Identify which cell holds the provided text, then report its [X, Y] central coordinate. 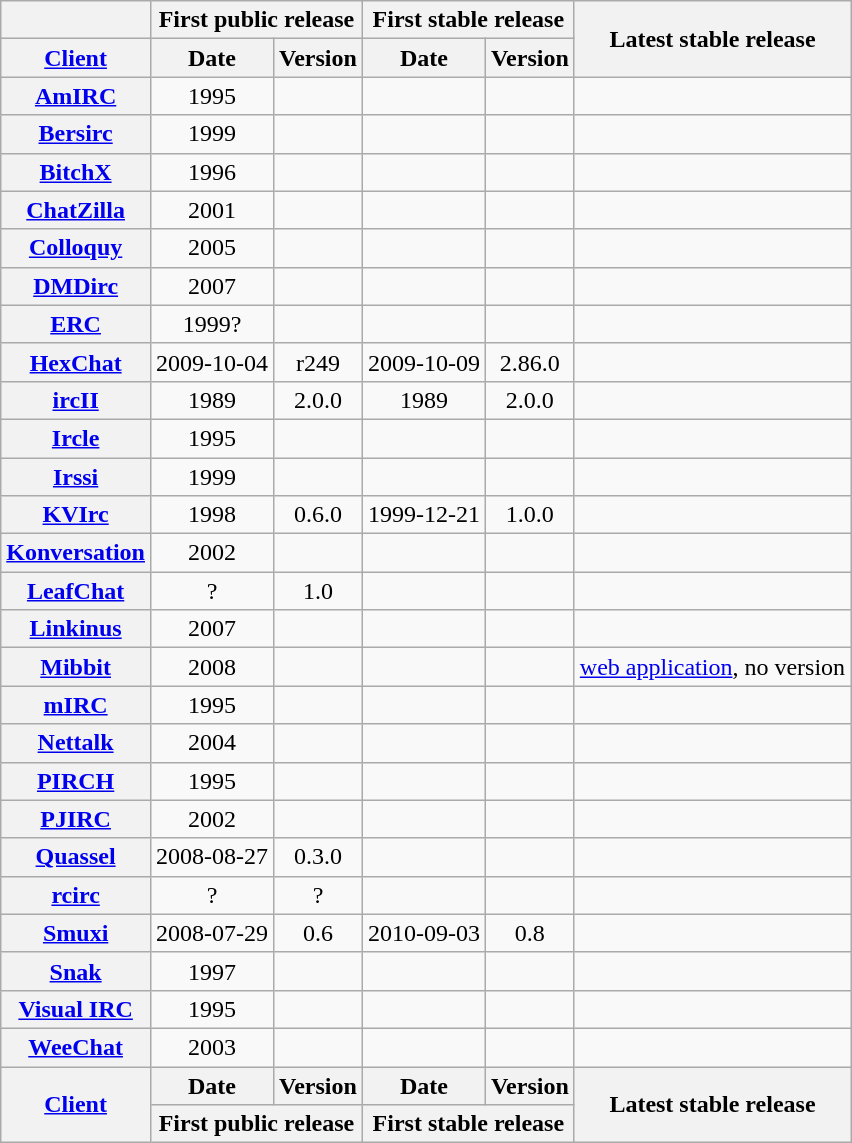
Irssi [76, 477]
web application, no version [712, 667]
0.3.0 [318, 857]
1999? [212, 324]
2009-10-09 [424, 362]
rcirc [76, 895]
Linkinus [76, 629]
1996 [212, 172]
Bersirc [76, 134]
1.0.0 [530, 515]
Colloquy [76, 248]
0.6 [318, 933]
ERC [76, 324]
0.6.0 [318, 515]
0.8 [530, 933]
2008-08-27 [212, 857]
PJIRC [76, 819]
2.86.0 [530, 362]
2008 [212, 667]
1998 [212, 515]
1999-12-21 [424, 515]
Snak [76, 971]
2008-07-29 [212, 933]
ChatZilla [76, 210]
Ircle [76, 438]
Smuxi [76, 933]
r249 [318, 362]
ircII [76, 400]
2009-10-04 [212, 362]
Nettalk [76, 743]
2003 [212, 1047]
HexChat [76, 362]
mIRC [76, 705]
LeafChat [76, 591]
1997 [212, 971]
2001 [212, 210]
PIRCH [76, 781]
BitchX [76, 172]
Konversation [76, 553]
2005 [212, 248]
Mibbit [76, 667]
2010-09-03 [424, 933]
KVIrc [76, 515]
1.0 [318, 591]
WeeChat [76, 1047]
AmIRC [76, 96]
Visual IRC [76, 1009]
DMDirc [76, 286]
2004 [212, 743]
Quassel [76, 857]
